Search for the cell housing the specified text and yield its [X, Y] center coordinate. 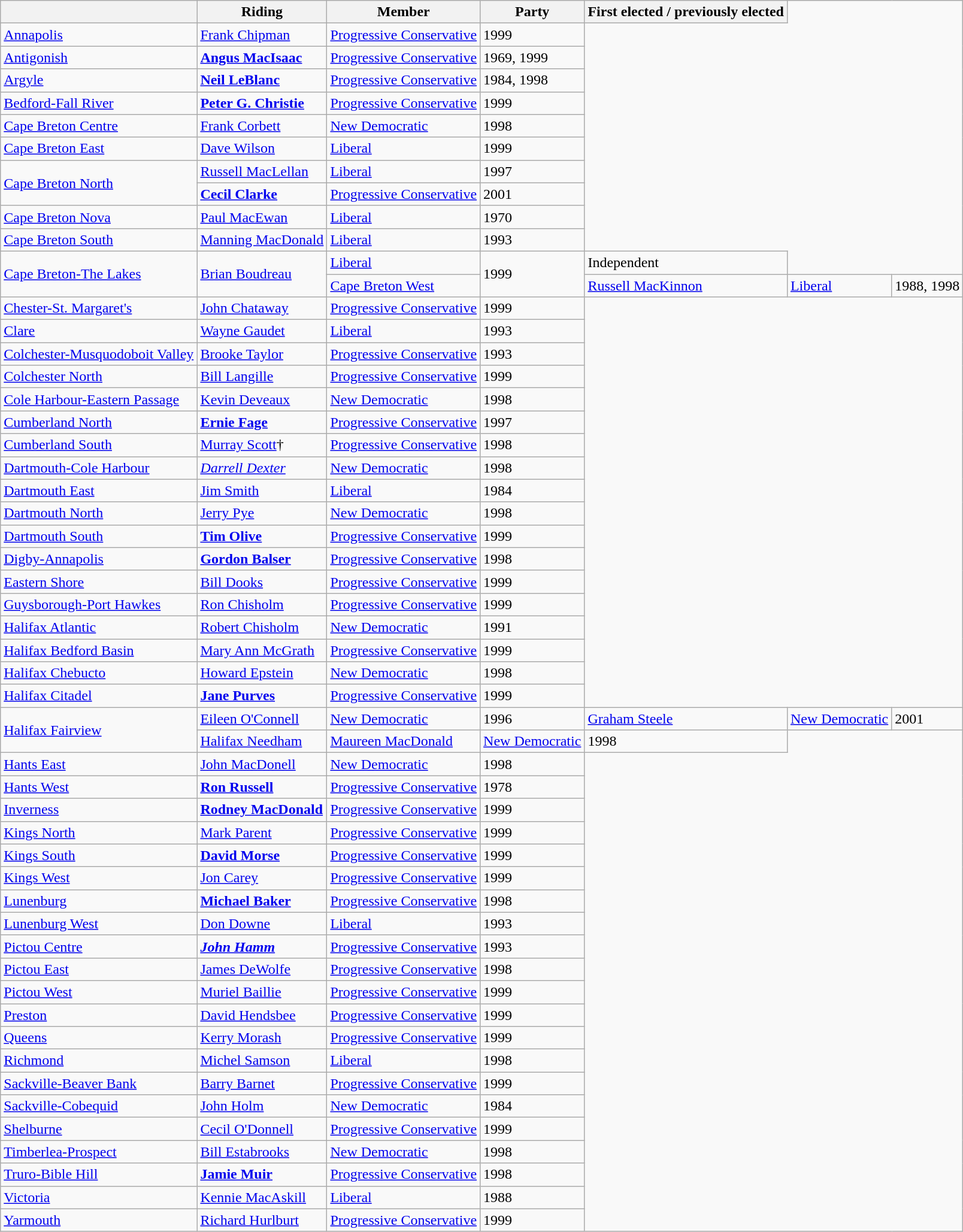
Kerry Morash [262, 1038]
Eastern Shore [99, 582]
Dartmouth East [99, 491]
Party [532, 12]
Murray Scott† [262, 445]
Colchester North [99, 377]
Mark Parent [262, 833]
Mary Ann McGrath [262, 650]
Cape Breton Nova [99, 217]
Member [404, 12]
David Hendsbee [262, 1015]
Sackville-Cobequid [99, 1106]
Russell MacLellan [262, 171]
Victoria [99, 1197]
Michael Baker [262, 901]
Independent [686, 262]
Colchester-Musquodoboit Valley [99, 354]
Wayne Gaudet [262, 331]
Timberlea-Prospect [99, 1152]
John MacDonell [262, 764]
Frank Corbett [262, 126]
Dartmouth North [99, 513]
Kennie MacAskill [262, 1197]
Lunenburg [99, 901]
Richard Hurlburt [262, 1220]
1988 [532, 1197]
Manning MacDonald [262, 240]
Dartmouth South [99, 536]
Darrell Dexter [262, 468]
Hants East [99, 764]
Halifax Citadel [99, 696]
Gordon Balser [262, 559]
Angus MacIsaac [262, 57]
Dartmouth-Cole Harbour [99, 468]
Pictou West [99, 992]
Jane Purves [262, 696]
Halifax Needham [262, 741]
Ron Russell [262, 787]
Bill Dooks [262, 582]
1996 [532, 719]
Russell MacKinnon [686, 286]
Truro-Bible Hill [99, 1175]
Riding [262, 12]
Cape Breton South [99, 240]
Lunenburg West [99, 924]
Argyle [99, 80]
Frank Chipman [262, 35]
Queens [99, 1038]
Bill Langille [262, 377]
Hants West [99, 787]
1988, 1998 [927, 286]
Tim Olive [262, 536]
John Chataway [262, 308]
Muriel Baillie [262, 992]
Jon Carey [262, 878]
First elected / previously elected [686, 12]
Clare [99, 331]
Ron Chisholm [262, 604]
Bedford-Fall River [99, 103]
1970 [532, 217]
Kings North [99, 833]
Dave Wilson [262, 149]
Sackville-Beaver Bank [99, 1083]
Cole Harbour-Eastern Passage [99, 399]
1969, 1999 [532, 57]
Bill Estabrooks [262, 1152]
Jerry Pye [262, 513]
Rodney MacDonald [262, 810]
Michel Samson [262, 1061]
Kings South [99, 855]
1991 [532, 627]
Cecil Clarke [262, 194]
Cape Breton East [99, 149]
Halifax Fairview [99, 730]
Cecil O'Donnell [262, 1129]
Brooke Taylor [262, 354]
1984, 1998 [532, 80]
Jim Smith [262, 491]
John Hamm [262, 946]
Shelburne [99, 1129]
Digby-Annapolis [99, 559]
Brian Boudreau [262, 274]
Annapolis [99, 35]
Peter G. Christie [262, 103]
Eileen O'Connell [262, 719]
Cumberland South [99, 445]
Howard Epstein [262, 673]
James DeWolfe [262, 969]
Graham Steele [686, 719]
Jamie Muir [262, 1175]
David Morse [262, 855]
Preston [99, 1015]
Chester-St. Margaret's [99, 308]
1978 [532, 787]
John Holm [262, 1106]
Cape Breton West [404, 286]
Pictou Centre [99, 946]
Yarmouth [99, 1220]
Richmond [99, 1061]
Cape Breton Centre [99, 126]
Barry Barnet [262, 1083]
Halifax Bedford Basin [99, 650]
Kevin Deveaux [262, 399]
Cumberland North [99, 422]
Halifax Atlantic [99, 627]
Antigonish [99, 57]
Cape Breton-The Lakes [99, 274]
Guysborough-Port Hawkes [99, 604]
Inverness [99, 810]
Paul MacEwan [262, 217]
Maureen MacDonald [404, 741]
Halifax Chebucto [99, 673]
Neil LeBlanc [262, 80]
Ernie Fage [262, 422]
Kings West [99, 878]
Cape Breton North [99, 183]
Don Downe [262, 924]
Pictou East [99, 969]
Robert Chisholm [262, 627]
